Find where the given text appears and provide that cell's center as (X, Y) coordinate. 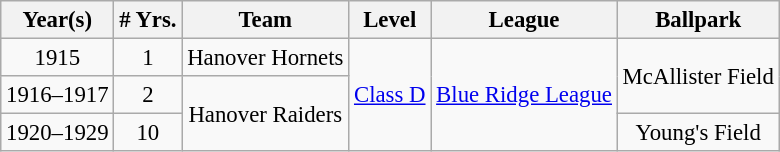
Class D (390, 96)
Team (266, 20)
Hanover Raiders (266, 114)
1916–1917 (58, 95)
McAllister Field (698, 76)
Hanover Hornets (266, 58)
1920–1929 (58, 133)
Ballpark (698, 20)
# Yrs. (148, 20)
2 (148, 95)
Young's Field (698, 133)
Year(s) (58, 20)
10 (148, 133)
League (524, 20)
Level (390, 20)
1 (148, 58)
1915 (58, 58)
Blue Ridge League (524, 96)
